Detect which cell encompasses the target text, then output its [X, Y] center coordinate. 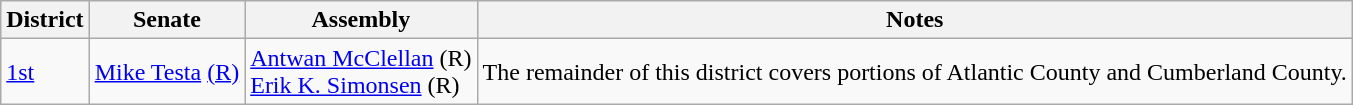
1st [45, 72]
Mike Testa (R) [167, 72]
Notes [914, 20]
Antwan McClellan (R)Erik K. Simonsen (R) [361, 72]
Senate [167, 20]
District [45, 20]
The remainder of this district covers portions of Atlantic County and Cumberland County. [914, 72]
Assembly [361, 20]
